For the text-containing cell, return its midpoint in [X, Y] coordinate format. 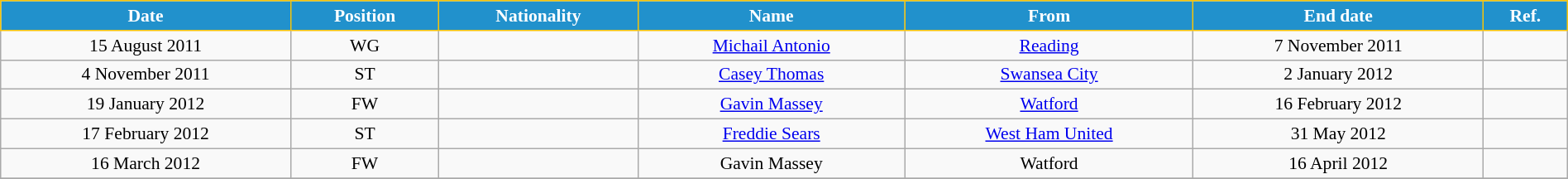
Freddie Sears [771, 134]
15 August 2011 [146, 46]
31 May 2012 [1338, 134]
7 November 2011 [1338, 46]
4 November 2011 [146, 75]
19 January 2012 [146, 104]
16 March 2012 [146, 163]
2 January 2012 [1338, 75]
Position [364, 16]
Casey Thomas [771, 75]
WG [364, 46]
16 February 2012 [1338, 104]
Ref. [1526, 16]
16 April 2012 [1338, 163]
Swansea City [1049, 75]
From [1049, 16]
Date [146, 16]
Nationality [538, 16]
Reading [1049, 46]
End date [1338, 16]
West Ham United [1049, 134]
Michail Antonio [771, 46]
Name [771, 16]
17 February 2012 [146, 134]
